Search for the cell housing the specified text and yield its [X, Y] center coordinate. 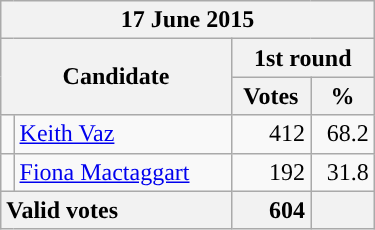
Votes [270, 96]
% [343, 96]
412 [270, 134]
192 [270, 172]
17 June 2015 [188, 20]
Fiona Mactaggart [122, 172]
Valid votes [116, 210]
Candidate [116, 77]
1st round [302, 58]
604 [270, 210]
Keith Vaz [122, 134]
31.8 [343, 172]
68.2 [343, 134]
